Scan for the cell matching the given text and deliver its (x, y) coordinate at center. 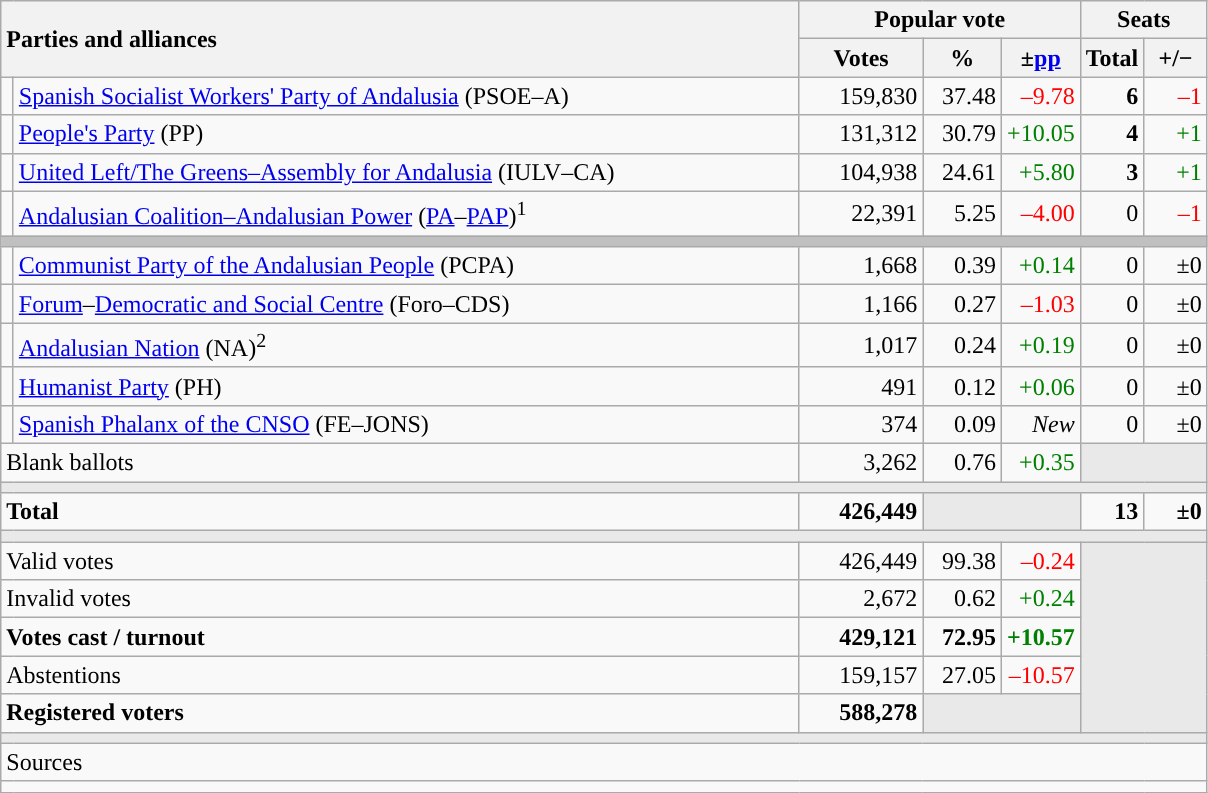
+0.06 (1040, 386)
588,278 (861, 713)
Communist Party of the Andalusian People (PCPA) (406, 266)
Votes (861, 58)
159,157 (861, 675)
0.12 (962, 386)
Votes cast / turnout (400, 637)
3,262 (861, 462)
–1.03 (1040, 304)
374 (861, 424)
New (1040, 424)
Popular vote (940, 20)
0.76 (962, 462)
Abstentions (400, 675)
3 (1112, 172)
131,312 (861, 134)
Seats (1144, 20)
13 (1112, 512)
+/− (1176, 58)
–10.57 (1040, 675)
% (962, 58)
+0.35 (1040, 462)
+0.19 (1040, 346)
United Left/The Greens–Assembly for Andalusia (IULV–CA) (406, 172)
104,938 (861, 172)
0.09 (962, 424)
37.48 (962, 96)
Humanist Party (PH) (406, 386)
0.24 (962, 346)
491 (861, 386)
4 (1112, 134)
Parties and alliances (400, 39)
1,668 (861, 266)
+0.14 (1040, 266)
30.79 (962, 134)
Andalusian Nation (NA)2 (406, 346)
0.62 (962, 599)
72.95 (962, 637)
24.61 (962, 172)
+10.05 (1040, 134)
99.38 (962, 561)
Registered voters (400, 713)
People's Party (PP) (406, 134)
±pp (1040, 58)
–4.00 (1040, 214)
+0.24 (1040, 599)
+5.80 (1040, 172)
2,672 (861, 599)
–9.78 (1040, 96)
Forum–Democratic and Social Centre (Foro–CDS) (406, 304)
Spanish Phalanx of the CNSO (FE–JONS) (406, 424)
Andalusian Coalition–Andalusian Power (PA–PAP)1 (406, 214)
22,391 (861, 214)
6 (1112, 96)
Sources (604, 762)
–0.24 (1040, 561)
Blank ballots (400, 462)
Invalid votes (400, 599)
Spanish Socialist Workers' Party of Andalusia (PSOE–A) (406, 96)
0.27 (962, 304)
27.05 (962, 675)
1,017 (861, 346)
1,166 (861, 304)
0.39 (962, 266)
429,121 (861, 637)
5.25 (962, 214)
159,830 (861, 96)
+10.57 (1040, 637)
Valid votes (400, 561)
